From the cell containing the given text, extract its center point as [X, Y] coordinate. 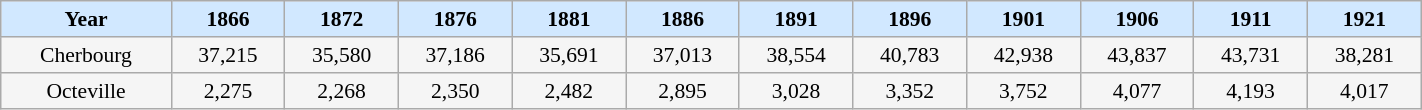
Year [86, 19]
1911 [1251, 19]
2,482 [569, 91]
43,731 [1251, 55]
37,013 [683, 55]
42,938 [1024, 55]
4,077 [1137, 91]
2,268 [342, 91]
3,028 [796, 91]
1921 [1364, 19]
1886 [683, 19]
1872 [342, 19]
1866 [228, 19]
37,186 [455, 55]
37,215 [228, 55]
2,275 [228, 91]
35,580 [342, 55]
4,193 [1251, 91]
3,752 [1024, 91]
40,783 [910, 55]
2,895 [683, 91]
1896 [910, 19]
1881 [569, 19]
38,281 [1364, 55]
43,837 [1137, 55]
2,350 [455, 91]
Octeville [86, 91]
4,017 [1364, 91]
35,691 [569, 55]
1891 [796, 19]
1901 [1024, 19]
1906 [1137, 19]
1876 [455, 19]
38,554 [796, 55]
Cherbourg [86, 55]
3,352 [910, 91]
